Identify which cell holds the provided text, then report its [X, Y] central coordinate. 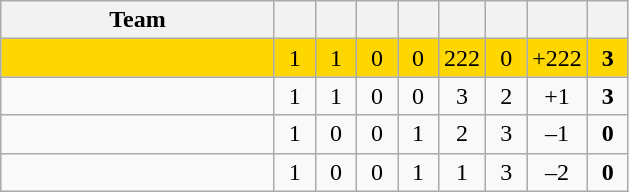
–1 [558, 134]
+222 [558, 58]
+1 [558, 96]
222 [462, 58]
Team [138, 20]
–2 [558, 172]
